Identify which cell holds the provided text, then report its [x, y] central coordinate. 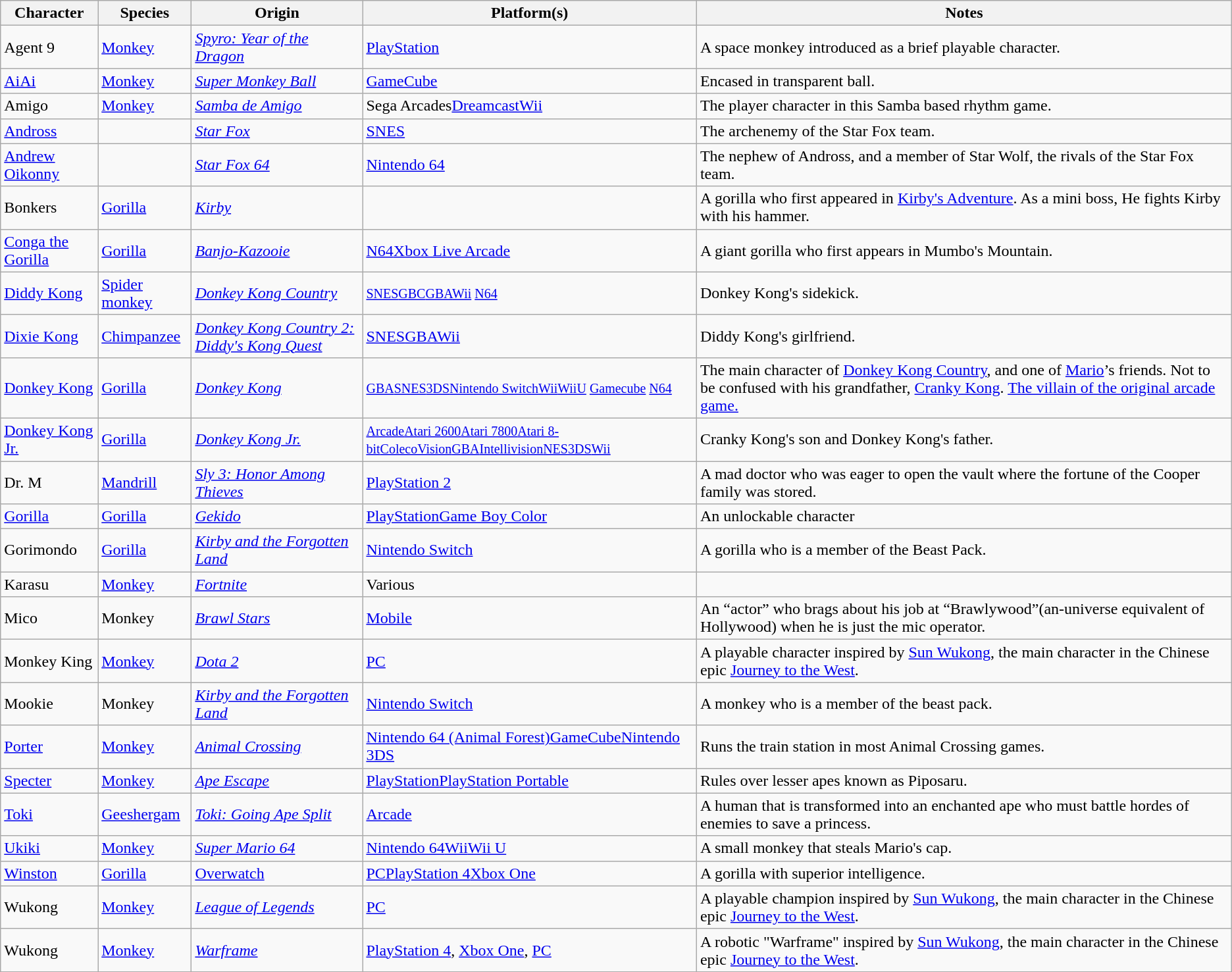
Donkey Kong's sidekick. [963, 294]
Toki [49, 815]
Brawl Stars [277, 619]
Conga the Gorilla [49, 250]
Porter [49, 746]
Banjo-Kazooie [277, 250]
PlayStation 2 [529, 482]
PlayStationPlayStation Portable [529, 780]
An “actor” who brags about his job at “Brawlywood”(an-universe equivalent of Hollywood) when he is just the mic operator. [963, 619]
Super Mario 64 [277, 848]
Donkey Kong Country [277, 294]
A gorilla with superior intelligence. [963, 873]
Mico [49, 619]
Samba de Amigo [277, 106]
Nintendo 64WiiWii U [529, 848]
PlayStationGame Boy Color [529, 517]
A monkey who is a member of the beast pack. [963, 704]
Ape Escape [277, 780]
Spyro: Year of the Dragon [277, 47]
Various [529, 584]
The nephew of Andross, and a member of Star Wolf, the rivals of the Star Fox team. [963, 165]
Mobile [529, 619]
Runs the train station in most Animal Crossing games. [963, 746]
Star Fox [277, 131]
GBASNES3DSNintendo SwitchWiiWiiU Gamecube N64 [529, 388]
Diddy Kong [49, 294]
Specter [49, 780]
A playable champion inspired by Sun Wukong, the main character in the Chinese epic Journey to the West. [963, 907]
Dr. M [49, 482]
Origin [277, 13]
Arcade [529, 815]
Toki: Going Ape Split [277, 815]
Winston [49, 873]
Kirby [277, 208]
Bonkers [49, 208]
SNES [529, 131]
ArcadeAtari 2600Atari 7800Atari 8-bitColecoVisionGBAIntellivisionNES3DSWii [529, 440]
Overwatch [277, 873]
Andross [49, 131]
The player character in this Samba based rhythm game. [963, 106]
Andrew Oikonny [49, 165]
AiAi [49, 81]
Spider monkey [145, 294]
Gorimondo [49, 550]
Geeshergam [145, 815]
Diddy Kong's girlfriend. [963, 336]
Character [49, 13]
A small monkey that steals Mario's cap. [963, 848]
Star Fox 64 [277, 165]
PlayStation 4, Xbox One, PC [529, 950]
Monkey King [49, 661]
Donkey Kong Country 2: Diddy's Kong Quest [277, 336]
Gekido [277, 517]
PlayStation [529, 47]
Fortnite [277, 584]
Warframe [277, 950]
A gorilla who first appeared in Kirby's Adventure. As a mini boss, He fights Kirby with his hammer. [963, 208]
Nintendo 64 [529, 165]
A giant gorilla who first appears in Mumbo's Mountain. [963, 250]
The archenemy of the Star Fox team. [963, 131]
Encased in transparent ball. [963, 81]
SNESGBAWii [529, 336]
N64Xbox Live Arcade [529, 250]
A space monkey introduced as a brief playable character. [963, 47]
A human that is transformed into an enchanted ape who must battle hordes of enemies to save a princess. [963, 815]
Amigo [49, 106]
Platform(s) [529, 13]
PCPlayStation 4Xbox One [529, 873]
Nintendo 64 (Animal Forest)GameCubeNintendo 3DS [529, 746]
Sega ArcadesDreamcastWii [529, 106]
Chimpanzee [145, 336]
Notes [963, 13]
SNESGBCGBAWii N64 [529, 294]
Animal Crossing [277, 746]
Karasu [49, 584]
Cranky Kong's son and Donkey Kong's father. [963, 440]
Mandrill [145, 482]
Agent 9 [49, 47]
Super Monkey Ball [277, 81]
A gorilla who is a member of the Beast Pack. [963, 550]
An unlockable character [963, 517]
Dixie Kong [49, 336]
A robotic "Warframe" inspired by Sun Wukong, the main character in the Chinese epic Journey to the West. [963, 950]
Mookie [49, 704]
Sly 3: Honor Among Thieves [277, 482]
Ukiki [49, 848]
A playable character inspired by Sun Wukong, the main character in the Chinese epic Journey to the West. [963, 661]
Species [145, 13]
Rules over lesser apes known as Piposaru. [963, 780]
A mad doctor who was eager to open the vault where the fortune of the Cooper family was stored. [963, 482]
GameCube [529, 81]
League of Legends [277, 907]
Dota 2 [277, 661]
